Identify which cell holds the provided text, then report its [x, y] central coordinate. 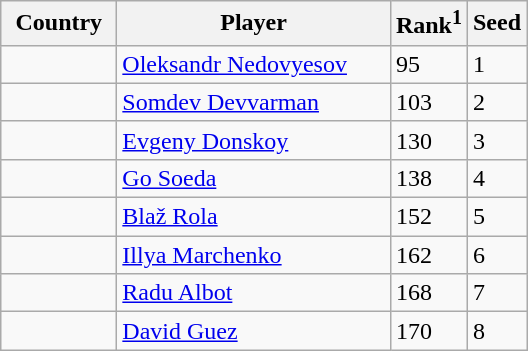
5 [496, 217]
Seed [496, 24]
162 [428, 255]
Player [254, 24]
Country [59, 24]
3 [496, 140]
David Guez [254, 331]
4 [496, 178]
152 [428, 217]
Oleksandr Nedovyesov [254, 64]
95 [428, 64]
Illya Marchenko [254, 255]
Radu Albot [254, 293]
6 [496, 255]
Somdev Devvarman [254, 102]
8 [496, 331]
2 [496, 102]
Go Soeda [254, 178]
138 [428, 178]
103 [428, 102]
Rank1 [428, 24]
168 [428, 293]
1 [496, 64]
7 [496, 293]
Evgeny Donskoy [254, 140]
130 [428, 140]
Blaž Rola [254, 217]
170 [428, 331]
